Identify which cell holds the provided text, then report its (X, Y) central coordinate. 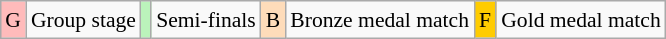
Semi-finals (206, 20)
G (13, 20)
F (485, 20)
Gold medal match (581, 20)
Group stage (84, 20)
B (274, 20)
Bronze medal match (380, 20)
